Detect which cell encompasses the target text, then output its (x, y) center coordinate. 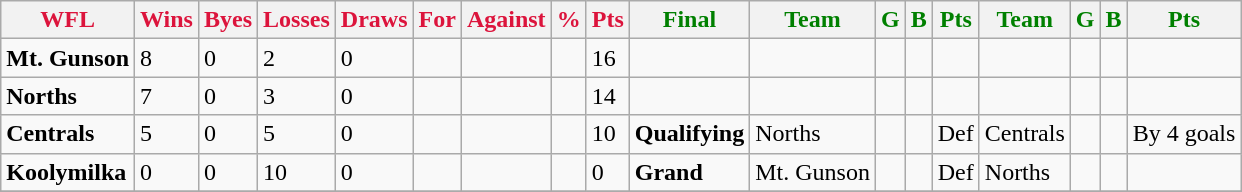
Koolymilka (68, 172)
7 (167, 96)
WFL (68, 20)
Wins (167, 20)
3 (297, 96)
2 (297, 58)
For (437, 20)
By 4 goals (1184, 134)
16 (608, 58)
14 (608, 96)
Grand (689, 172)
Qualifying (689, 134)
Draws (374, 20)
% (568, 20)
8 (167, 58)
Against (506, 20)
Final (689, 20)
Byes (228, 20)
Losses (297, 20)
